Find where the given text appears and provide that cell's center as (X, Y) coordinate. 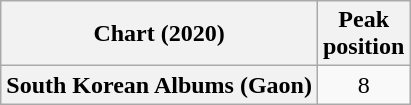
South Korean Albums (Gaon) (160, 85)
Chart (2020) (160, 34)
Peakposition (363, 34)
8 (363, 85)
